Output the [X, Y] coordinate of the center of the cell containing the given text.  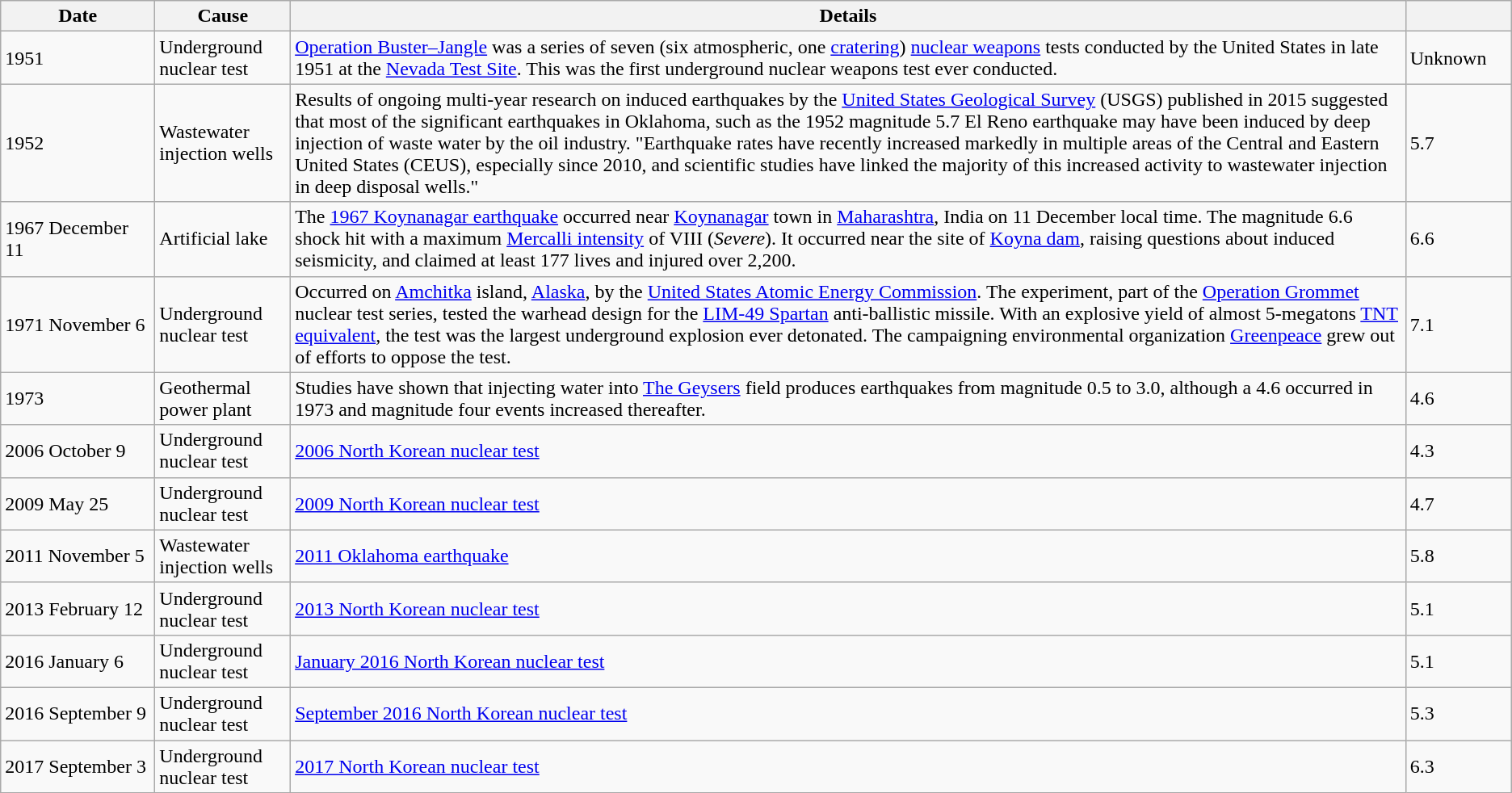
4.6 [1459, 399]
September 2016 North Korean nuclear test [848, 714]
2016 January 6 [78, 661]
2011 Oklahoma earthquake [848, 556]
1967 December 11 [78, 239]
5.3 [1459, 714]
5.8 [1459, 556]
4.7 [1459, 504]
2016 September 9 [78, 714]
January 2016 North Korean nuclear test [848, 661]
Unknown [1459, 58]
2013 North Korean nuclear test [848, 609]
Cause [223, 16]
2011 November 5 [78, 556]
4.3 [1459, 451]
2017 North Korean nuclear test [848, 766]
2009 May 25 [78, 504]
1951 [78, 58]
Geothermal power plant [223, 399]
1971 November 6 [78, 325]
1952 [78, 143]
7.1 [1459, 325]
2017 September 3 [78, 766]
2009 North Korean nuclear test [848, 504]
1973 [78, 399]
6.3 [1459, 766]
Date [78, 16]
6.6 [1459, 239]
2013 February 12 [78, 609]
2006 October 9 [78, 451]
5.7 [1459, 143]
Details [848, 16]
2006 North Korean nuclear test [848, 451]
Artificial lake [223, 239]
